Detect which cell encompasses the target text, then output its [X, Y] center coordinate. 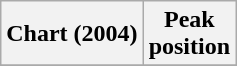
Chart (2004) [72, 34]
Peakposition [189, 34]
